Return the [x, y] coordinate for the center point of the cell that contains the specified text.  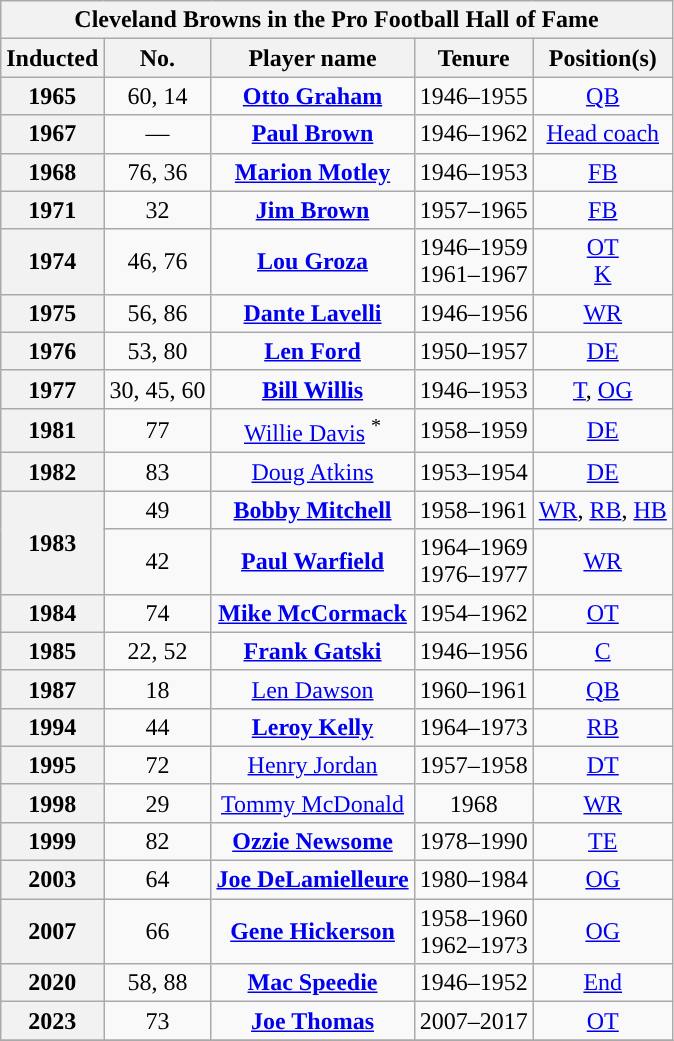
End [602, 983]
44 [158, 727]
Len Ford [312, 351]
Mike McCormack [312, 613]
Inducted [52, 58]
1946–1955 [474, 96]
1960–1961 [474, 689]
1954–1962 [474, 613]
2007 [52, 932]
1953–1954 [474, 472]
30, 45, 60 [158, 389]
Otto Graham [312, 96]
58, 88 [158, 983]
Leroy Kelly [312, 727]
Tommy McDonald [312, 803]
1978–1990 [474, 841]
1977 [52, 389]
66 [158, 932]
1995 [52, 765]
72 [158, 765]
1999 [52, 841]
C [602, 651]
1981 [52, 430]
1958–19601962–1973 [474, 932]
1983 [52, 542]
18 [158, 689]
77 [158, 430]
Paul Warfield [312, 562]
1982 [52, 472]
22, 52 [158, 651]
Henry Jordan [312, 765]
83 [158, 472]
DT [602, 765]
1964–1973 [474, 727]
1967 [52, 134]
1987 [52, 689]
Len Dawson [312, 689]
56, 86 [158, 313]
TE [602, 841]
Doug Atkins [312, 472]
74 [158, 613]
Gene Hickerson [312, 932]
Willie Davis * [312, 430]
Head coach [602, 134]
Tenure [474, 58]
64 [158, 880]
1957–1965 [474, 210]
53, 80 [158, 351]
Dante Lavelli [312, 313]
1976 [52, 351]
49 [158, 510]
1975 [52, 313]
1985 [52, 651]
1958–1959 [474, 430]
Lou Groza [312, 262]
1974 [52, 262]
1980–1984 [474, 880]
1950–1957 [474, 351]
2003 [52, 880]
RB [602, 727]
Mac Speedie [312, 983]
46, 76 [158, 262]
Cleveland Browns in the Pro Football Hall of Fame [337, 20]
1965 [52, 96]
Bill Willis [312, 389]
Paul Brown [312, 134]
Position(s) [602, 58]
2007–2017 [474, 1021]
1957–1958 [474, 765]
No. [158, 58]
42 [158, 562]
Joe DeLamielleure [312, 880]
60, 14 [158, 96]
Bobby Mitchell [312, 510]
76, 36 [158, 172]
— [158, 134]
2020 [52, 983]
Ozzie Newsome [312, 841]
29 [158, 803]
82 [158, 841]
1958–1961 [474, 510]
1998 [52, 803]
73 [158, 1021]
OTK [602, 262]
Frank Gatski [312, 651]
1946–1952 [474, 983]
Player name [312, 58]
1946–1962 [474, 134]
1994 [52, 727]
1946–19591961–1967 [474, 262]
Marion Motley [312, 172]
1971 [52, 210]
32 [158, 210]
1984 [52, 613]
1964–19691976–1977 [474, 562]
T, OG [602, 389]
Jim Brown [312, 210]
2023 [52, 1021]
WR, RB, HB [602, 510]
Joe Thomas [312, 1021]
